From the cell containing the given text, extract its center point as (x, y) coordinate. 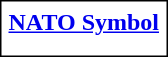
NATO Symbol (84, 22)
